Output the (X, Y) coordinate of the center of the cell containing the given text.  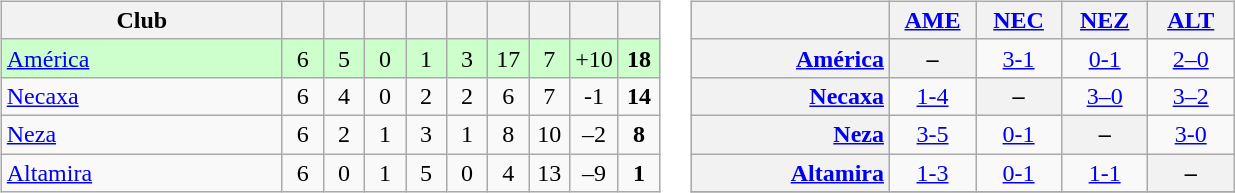
NEZ (1105, 20)
13 (550, 173)
3-1 (1019, 58)
NEC (1019, 20)
2–0 (1191, 58)
1-4 (932, 96)
14 (638, 96)
1-1 (1105, 173)
3-0 (1191, 134)
17 (508, 58)
3–0 (1105, 96)
1-3 (932, 173)
10 (550, 134)
3–2 (1191, 96)
–9 (594, 173)
+10 (594, 58)
18 (638, 58)
-1 (594, 96)
3-5 (932, 134)
ALT (1191, 20)
AME (932, 20)
Club (142, 20)
–2 (594, 134)
